Search for the cell housing the specified text and yield its [X, Y] center coordinate. 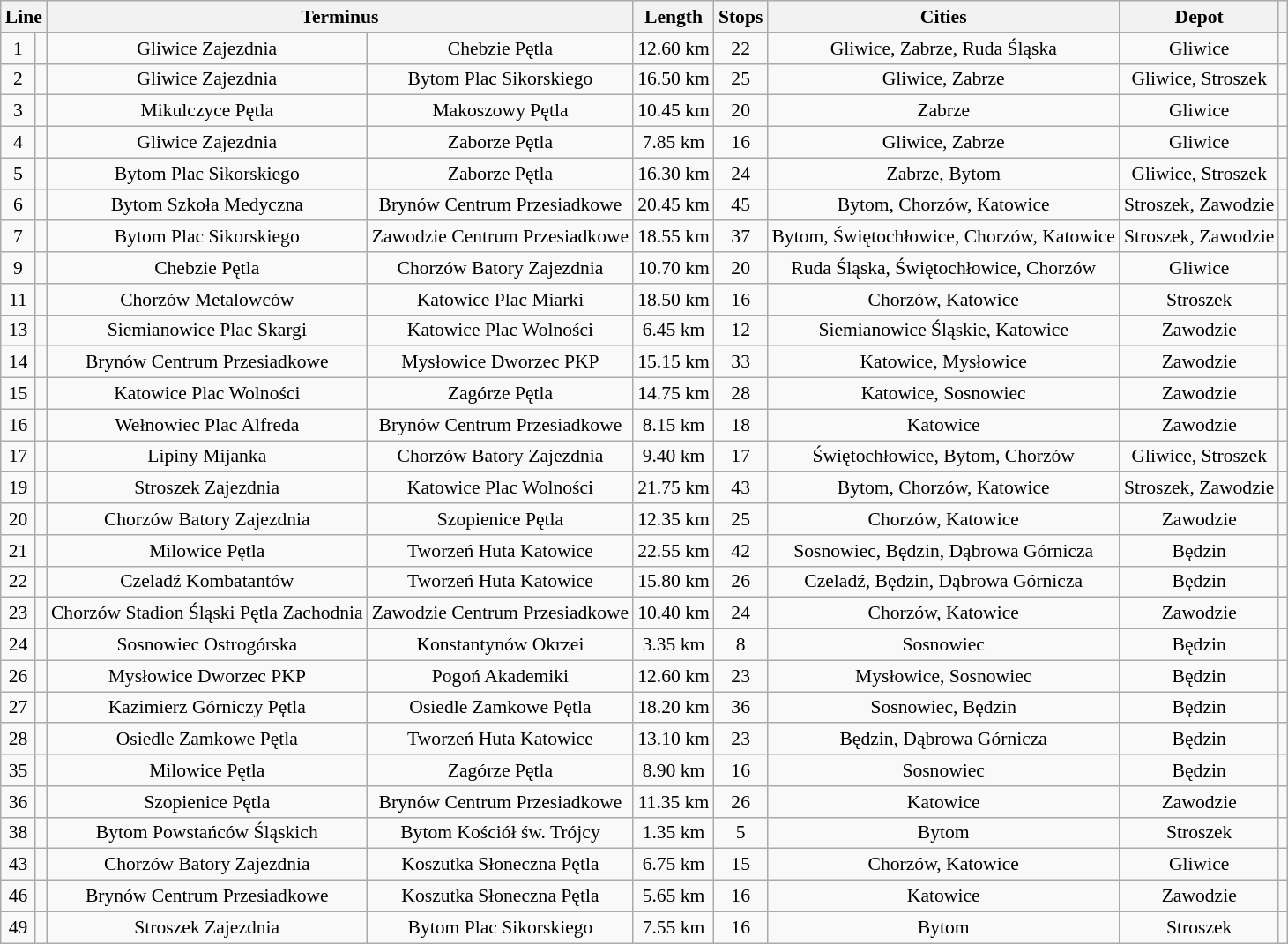
Konstantynów Okrzei [501, 645]
Bytom Szkoła Medyczna [207, 205]
10.45 km [674, 111]
7.85 km [674, 143]
33 [741, 362]
3 [18, 111]
38 [18, 833]
Siemianowice Śląskie, Katowice [943, 331]
16.30 km [674, 174]
Kazimierz Górniczy Pętla [207, 708]
Siemianowice Plac Skargi [207, 331]
Ruda Śląska, Świętochłowice, Chorzów [943, 268]
1.35 km [674, 833]
Katowice Plac Miarki [501, 300]
15.80 km [674, 582]
10.70 km [674, 268]
6.75 km [674, 865]
8 [741, 645]
Length [674, 17]
3.35 km [674, 645]
18.50 km [674, 300]
8.90 km [674, 770]
Bytom, Świętochłowice, Chorzów, Katowice [943, 237]
27 [18, 708]
19 [18, 488]
13.10 km [674, 740]
10.40 km [674, 613]
18.55 km [674, 237]
2 [18, 79]
37 [741, 237]
Bytom Kościół św. Trójcy [501, 833]
35 [18, 770]
5.65 km [674, 896]
9 [18, 268]
12.35 km [674, 519]
Zabrze [943, 111]
11 [18, 300]
7.55 km [674, 927]
49 [18, 927]
Mikulczyce Pętla [207, 111]
4 [18, 143]
Chorzów Stadion Śląski Pętla Zachodnia [207, 613]
20.45 km [674, 205]
Makoszowy Pętla [501, 111]
Depot [1199, 17]
7 [18, 237]
Gliwice, Zabrze, Ruda Śląska [943, 48]
Czeladź Kombatantów [207, 582]
18.20 km [674, 708]
12 [741, 331]
Mysłowice, Sosnowiec [943, 676]
Świętochłowice, Bytom, Chorzów [943, 457]
Sosnowiec, Będzin, Dąbrowa Górnicza [943, 551]
16.50 km [674, 79]
21.75 km [674, 488]
46 [18, 896]
14.75 km [674, 394]
Terminus [340, 17]
Lipiny Mijanka [207, 457]
9.40 km [674, 457]
13 [18, 331]
8.15 km [674, 425]
21 [18, 551]
18 [741, 425]
Sosnowiec Ostrogórska [207, 645]
Cities [943, 17]
Czeladź, Będzin, Dąbrowa Górnicza [943, 582]
Będzin, Dąbrowa Górnicza [943, 740]
1 [18, 48]
Katowice, Sosnowiec [943, 394]
45 [741, 205]
22.55 km [674, 551]
Wełnowiec Plac Alfreda [207, 425]
6.45 km [674, 331]
Pogoń Akademiki [501, 676]
Line [24, 17]
Bytom Powstańców Śląskich [207, 833]
Chorzów Metalowców [207, 300]
Stops [741, 17]
15.15 km [674, 362]
Zabrze, Bytom [943, 174]
11.35 km [674, 802]
42 [741, 551]
Katowice, Mysłowice [943, 362]
14 [18, 362]
Sosnowiec, Będzin [943, 708]
6 [18, 205]
